Find where the given text appears and provide that cell's center as [X, Y] coordinate. 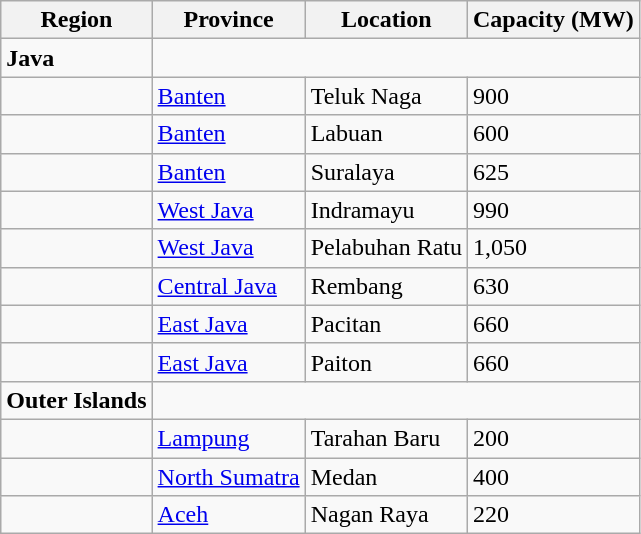
1,050 [554, 248]
900 [554, 96]
Tarahan Baru [386, 438]
Suralaya [386, 172]
Location [386, 20]
Pacitan [386, 324]
Outer Islands [76, 400]
Aceh [228, 515]
Labuan [386, 134]
North Sumatra [228, 477]
625 [554, 172]
600 [554, 134]
630 [554, 286]
Central Java [228, 286]
Pelabuhan Ratu [386, 248]
Paiton [386, 362]
Indramayu [386, 210]
Teluk Naga [386, 96]
220 [554, 515]
400 [554, 477]
Lampung [228, 438]
Region [76, 20]
Capacity (MW) [554, 20]
200 [554, 438]
Medan [386, 477]
Java [76, 58]
Nagan Raya [386, 515]
Province [228, 20]
990 [554, 210]
Rembang [386, 286]
